Pinpoint the cell where the given text exists, returning its [x, y] midpoint coordinate. 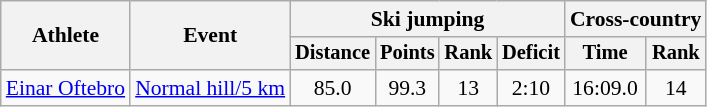
Deficit [531, 54]
Ski jumping [428, 19]
Event [210, 36]
Cross-country [636, 19]
14 [676, 88]
13 [468, 88]
Distance [332, 54]
16:09.0 [605, 88]
85.0 [332, 88]
Einar Oftebro [66, 88]
Normal hill/5 km [210, 88]
Points [407, 54]
99.3 [407, 88]
Time [605, 54]
2:10 [531, 88]
Athlete [66, 36]
